Capture the cell that displays the provided text and extract its (X, Y) central coordinate. 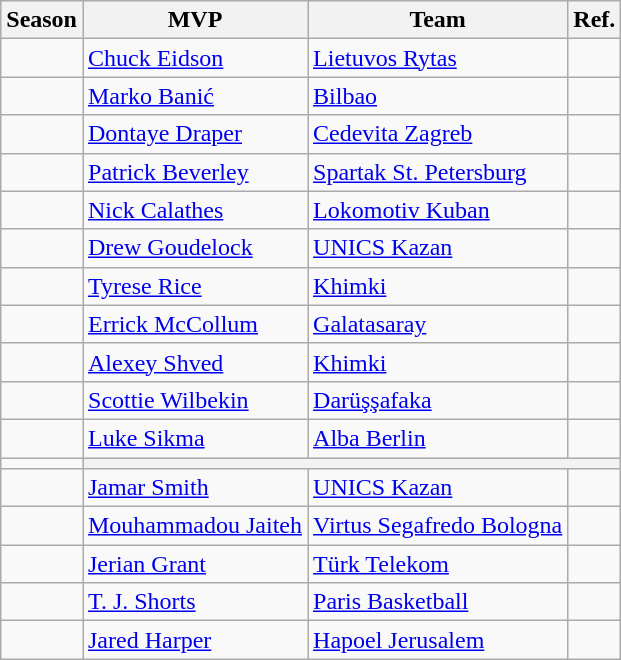
Jared Harper (194, 640)
MVP (194, 20)
Scottie Wilbekin (194, 400)
Errick McCollum (194, 324)
Alexey Shved (194, 362)
Alba Berlin (438, 438)
Jerian Grant (194, 564)
Lokomotiv Kuban (438, 210)
Drew Goudelock (194, 248)
Luke Sikma (194, 438)
Dontaye Draper (194, 134)
Nick Calathes (194, 210)
Virtus Segafredo Bologna (438, 526)
Marko Banić (194, 96)
Jamar Smith (194, 488)
Hapoel Jerusalem (438, 640)
Galatasaray (438, 324)
Paris Basketball (438, 602)
Chuck Eidson (194, 58)
Mouhammadou Jaiteh (194, 526)
Cedevita Zagreb (438, 134)
Bilbao (438, 96)
Ref. (594, 20)
Türk Telekom (438, 564)
Spartak St. Petersburg (438, 172)
Patrick Beverley (194, 172)
Lietuvos Rytas (438, 58)
Darüşşafaka (438, 400)
T. J. Shorts (194, 602)
Tyrese Rice (194, 286)
Season (42, 20)
Team (438, 20)
